Pinpoint the cell where the given text exists, returning its [X, Y] midpoint coordinate. 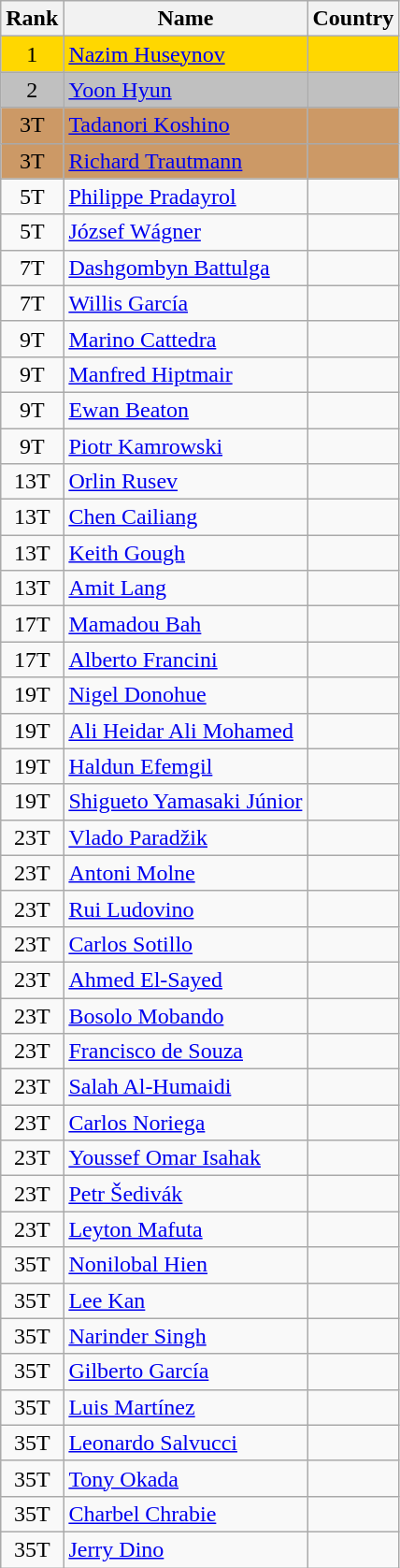
Amit Lang [185, 588]
Jerry Dino [185, 1549]
Dashgombyn Battulga [185, 268]
Nazim Huseynov [185, 54]
Mamadou Bah [185, 624]
1 [32, 54]
Tony Okada [185, 1478]
Leyton Mafuta [185, 1229]
József Wágner [185, 232]
Philippe Pradayrol [185, 196]
Antoni Molne [185, 873]
Carlos Sotillo [185, 944]
Youssef Omar Isahak [185, 1158]
Nigel Donohue [185, 695]
Rui Ludovino [185, 908]
Luis Martínez [185, 1407]
Charbel Chrabie [185, 1514]
Narinder Singh [185, 1336]
Country [353, 19]
Keith Gough [185, 553]
Nonilobal Hien [185, 1265]
Tadanori Koshino [185, 125]
Carlos Noriega [185, 1123]
Willis García [185, 303]
Gilberto García [185, 1372]
Name [185, 19]
Salah Al-Humaidi [185, 1087]
Petr Šedivák [185, 1194]
Lee Kan [185, 1300]
Haldun Efemgil [185, 766]
2 [32, 90]
Orlin Rusev [185, 482]
Piotr Kamrowski [185, 446]
Richard Trautmann [185, 161]
Manfred Hiptmair [185, 374]
Francisco de Souza [185, 1052]
Leonardo Salvucci [185, 1443]
Yoon Hyun [185, 90]
Rank [32, 19]
Ahmed El-Sayed [185, 980]
Bosolo Mobando [185, 1015]
Marino Cattedra [185, 339]
Chen Cailiang [185, 517]
Shigueto Yamasaki Júnior [185, 802]
Alberto Francini [185, 660]
Vlado Paradžik [185, 837]
Ewan Beaton [185, 410]
Ali Heidar Ali Mohamed [185, 731]
